Output the (x, y) coordinate of the center of the cell containing the given text.  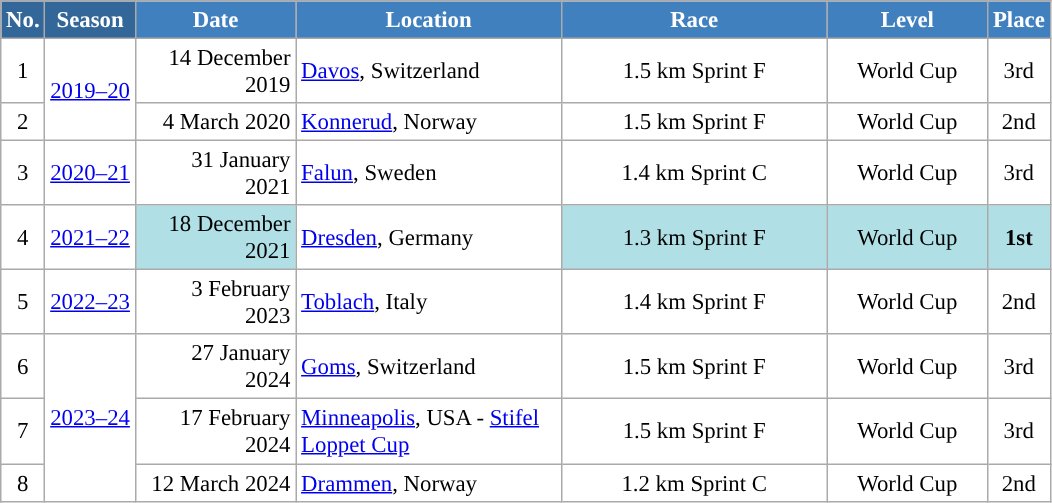
1st (1019, 238)
2020–21 (90, 174)
18 December 2021 (216, 238)
Goms, Switzerland (429, 366)
2 (23, 122)
Date (216, 20)
1.4 km Sprint C (694, 174)
17 February 2024 (216, 432)
No. (23, 20)
2022–23 (90, 302)
Race (694, 20)
Place (1019, 20)
4 March 2020 (216, 122)
6 (23, 366)
Level (908, 20)
5 (23, 302)
Location (429, 20)
2023–24 (90, 418)
2019–20 (90, 90)
1 (23, 72)
Konnerud, Norway (429, 122)
Falun, Sweden (429, 174)
2021–22 (90, 238)
Minneapolis, USA - Stifel Loppet Cup (429, 432)
1.4 km Sprint F (694, 302)
4 (23, 238)
Dresden, Germany (429, 238)
8 (23, 483)
Toblach, Italy (429, 302)
Season (90, 20)
1.3 km Sprint F (694, 238)
Drammen, Norway (429, 483)
14 December 2019 (216, 72)
3 February 2023 (216, 302)
7 (23, 432)
1.2 km Sprint C (694, 483)
Davos, Switzerland (429, 72)
3 (23, 174)
31 January 2021 (216, 174)
27 January 2024 (216, 366)
12 March 2024 (216, 483)
